Extract the (x, y) coordinate from the center of the cell holding the provided text.  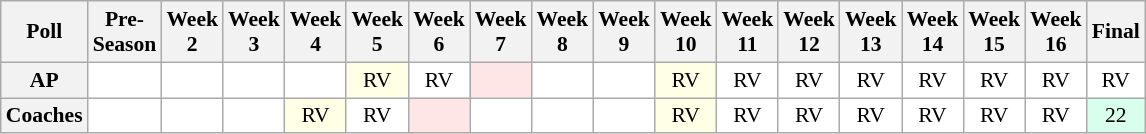
Week6 (439, 32)
Week14 (933, 32)
Poll (44, 32)
Week10 (686, 32)
Week5 (377, 32)
Coaches (44, 116)
22 (1116, 116)
Week16 (1056, 32)
Week3 (254, 32)
Week7 (501, 32)
Week2 (192, 32)
Week8 (562, 32)
Week9 (624, 32)
AP (44, 80)
Pre-Season (125, 32)
Final (1116, 32)
Week11 (748, 32)
Week15 (994, 32)
Week4 (316, 32)
Week13 (871, 32)
Week12 (809, 32)
